Capture the cell that displays the provided text and extract its [x, y] central coordinate. 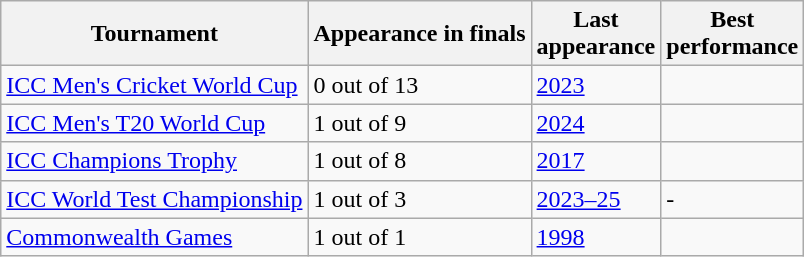
1 out of 1 [420, 237]
2023–25 [596, 199]
1998 [596, 237]
1 out of 8 [420, 161]
ICC Men's T20 World Cup [154, 123]
2023 [596, 85]
2017 [596, 161]
2024 [596, 123]
Appearance in finals [420, 34]
Bestperformance [732, 34]
Tournament [154, 34]
0 out of 13 [420, 85]
Lastappearance [596, 34]
ICC Champions Trophy [154, 161]
1 out of 9 [420, 123]
- [732, 199]
1 out of 3 [420, 199]
ICC World Test Championship [154, 199]
Commonwealth Games [154, 237]
ICC Men's Cricket World Cup [154, 85]
